Capture the cell that displays the provided text and extract its [x, y] central coordinate. 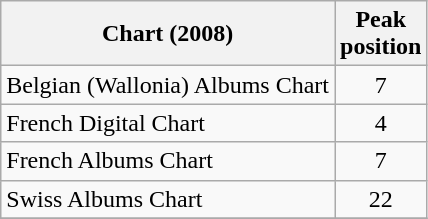
French Albums Chart [168, 161]
22 [380, 199]
French Digital Chart [168, 123]
Belgian (Wallonia) Albums Chart [168, 85]
Peakposition [380, 34]
Chart (2008) [168, 34]
4 [380, 123]
Swiss Albums Chart [168, 199]
